From the cell containing the given text, extract its center point as (X, Y) coordinate. 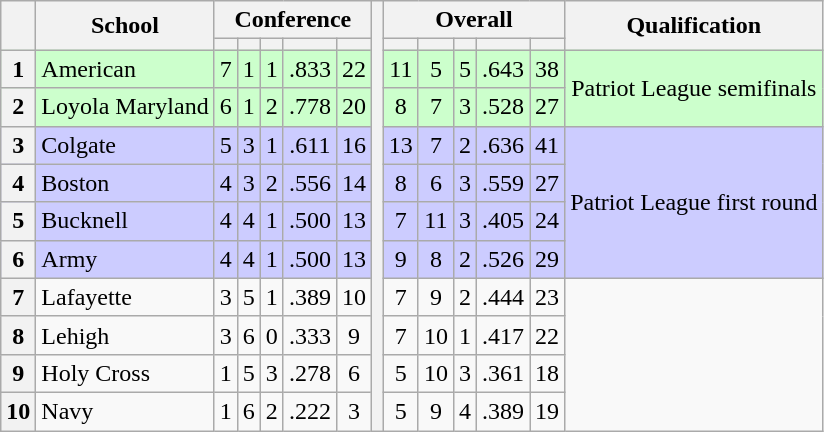
41 (548, 145)
.405 (502, 221)
Navy (125, 411)
Bucknell (125, 221)
.643 (502, 69)
16 (354, 145)
Overall (474, 20)
.417 (502, 335)
.278 (310, 373)
.528 (502, 107)
0 (272, 335)
Holy Cross (125, 373)
Boston (125, 183)
38 (548, 69)
Lafayette (125, 297)
.636 (502, 145)
29 (548, 259)
Loyola Maryland (125, 107)
Patriot League first round (694, 202)
Patriot League semifinals (694, 88)
Army (125, 259)
.444 (502, 297)
.526 (502, 259)
Lehigh (125, 335)
.361 (502, 373)
.559 (502, 183)
.833 (310, 69)
.333 (310, 335)
18 (548, 373)
Conference (292, 20)
.556 (310, 183)
14 (354, 183)
Colgate (125, 145)
24 (548, 221)
Qualification (694, 26)
.611 (310, 145)
20 (354, 107)
School (125, 26)
.778 (310, 107)
19 (548, 411)
23 (548, 297)
American (125, 69)
.222 (310, 411)
